Capture the cell that displays the provided text and extract its (x, y) central coordinate. 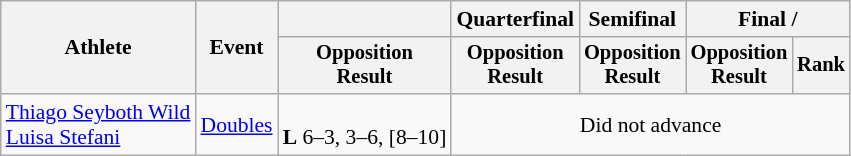
Rank (821, 66)
Event (236, 48)
Athlete (98, 48)
Doubles (236, 124)
Final / (768, 19)
Thiago Seyboth WildLuisa Stefani (98, 124)
Quarterfinal (515, 19)
Semifinal (632, 19)
Did not advance (650, 124)
L 6–3, 3–6, [8–10] (365, 124)
